Search for the cell housing the specified text and yield its [X, Y] center coordinate. 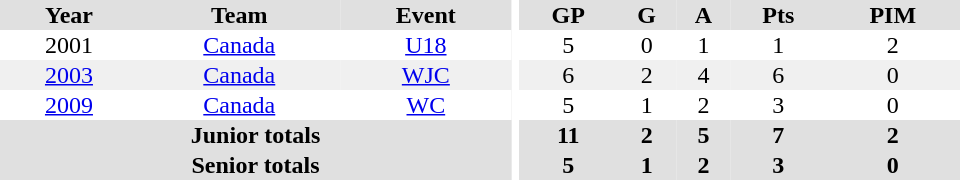
GP [568, 15]
WJC [426, 75]
G [646, 15]
2009 [69, 105]
PIM [893, 15]
U18 [426, 45]
7 [778, 135]
Junior totals [256, 135]
4 [704, 75]
A [704, 15]
Year [69, 15]
WC [426, 105]
11 [568, 135]
Event [426, 15]
Team [240, 15]
2003 [69, 75]
Senior totals [256, 165]
Pts [778, 15]
2001 [69, 45]
